Provide the (x, y) coordinate of the cell's center where the given text is located.  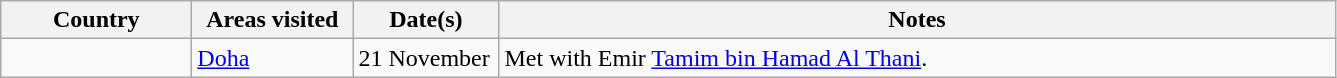
Areas visited (272, 20)
Notes (917, 20)
Date(s) (426, 20)
21 November (426, 58)
Doha (272, 58)
Country (96, 20)
Met with Emir Tamim bin Hamad Al Thani. (917, 58)
